Provide the (x, y) coordinate of the cell's center where the given text is located.  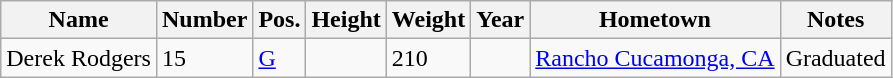
Pos. (280, 20)
Graduated (836, 58)
Year (500, 20)
Name (79, 20)
Derek Rodgers (79, 58)
G (280, 58)
Number (204, 20)
Rancho Cucamonga, CA (655, 58)
Notes (836, 20)
Hometown (655, 20)
15 (204, 58)
Height (346, 20)
210 (428, 58)
Weight (428, 20)
